Detect which cell encompasses the target text, then output its (x, y) center coordinate. 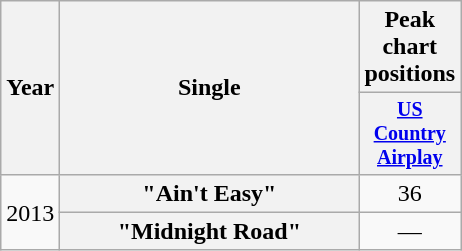
Single (210, 88)
"Ain't Easy" (210, 193)
Peak chartpositions (410, 47)
36 (410, 193)
— (410, 231)
Year (30, 88)
2013 (30, 212)
US Country Airplay (410, 134)
"Midnight Road" (210, 231)
